Return the [X, Y] coordinate for the center point of the cell that contains the specified text.  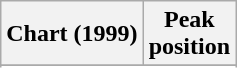
Peakposition [189, 34]
Chart (1999) [72, 34]
